Search for the cell housing the specified text and yield its (x, y) center coordinate. 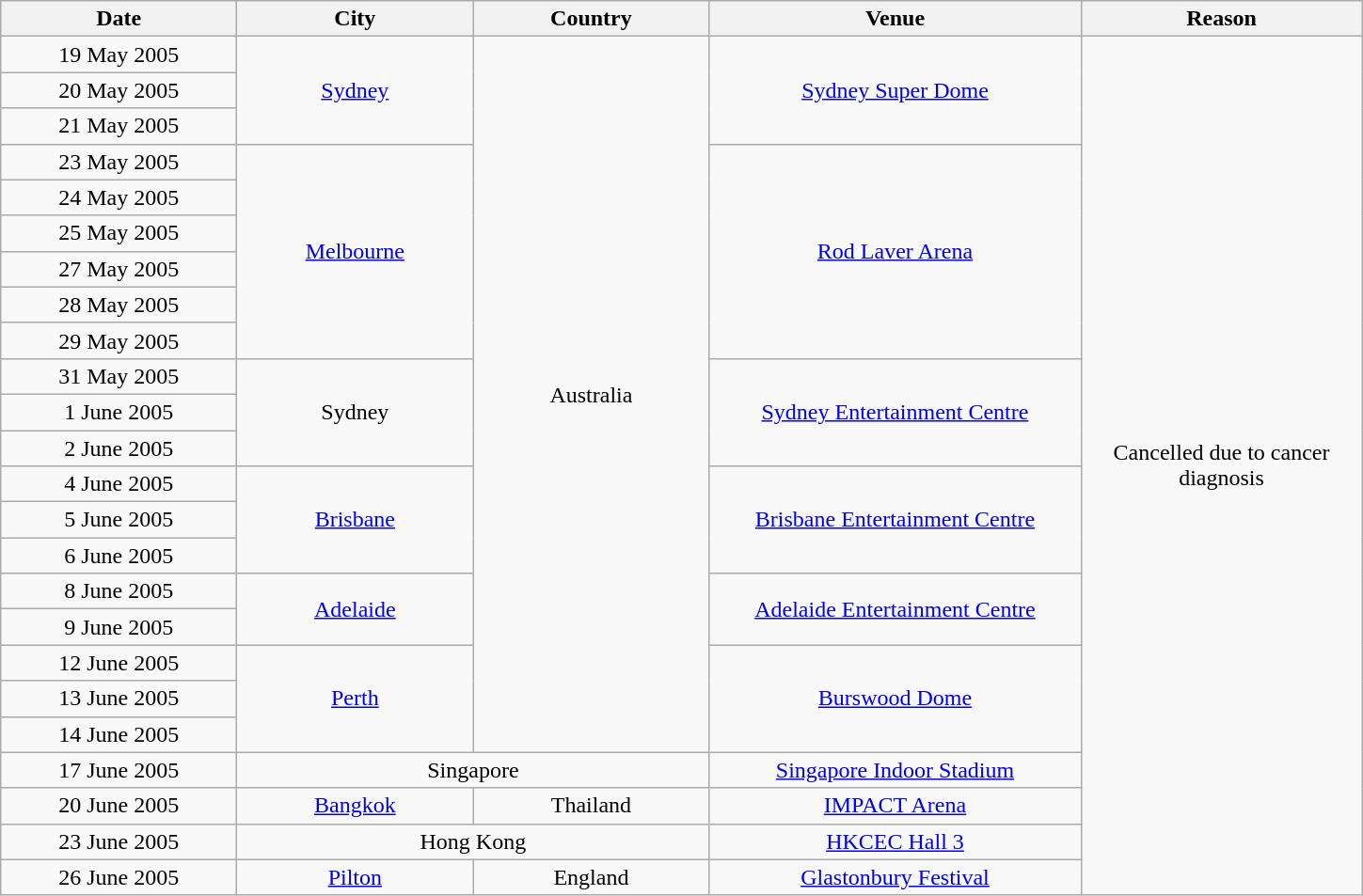
Hong Kong (473, 841)
4 June 2005 (119, 484)
IMPACT Arena (895, 806)
Australia (591, 395)
Singapore Indoor Stadium (895, 770)
Burswood Dome (895, 699)
Brisbane (356, 520)
17 June 2005 (119, 770)
19 May 2005 (119, 55)
23 June 2005 (119, 841)
21 May 2005 (119, 126)
Sydney Entertainment Centre (895, 412)
Adelaide (356, 609)
24 May 2005 (119, 197)
23 May 2005 (119, 162)
Bangkok (356, 806)
14 June 2005 (119, 734)
Reason (1221, 19)
Singapore (473, 770)
Venue (895, 19)
City (356, 19)
Perth (356, 699)
2 June 2005 (119, 448)
25 May 2005 (119, 233)
20 May 2005 (119, 90)
26 June 2005 (119, 877)
Sydney Super Dome (895, 90)
27 May 2005 (119, 269)
9 June 2005 (119, 627)
Brisbane Entertainment Centre (895, 520)
6 June 2005 (119, 556)
1 June 2005 (119, 412)
28 May 2005 (119, 305)
Thailand (591, 806)
HKCEC Hall 3 (895, 841)
5 June 2005 (119, 520)
England (591, 877)
8 June 2005 (119, 591)
Adelaide Entertainment Centre (895, 609)
Country (591, 19)
29 May 2005 (119, 340)
31 May 2005 (119, 376)
Rod Laver Arena (895, 251)
Pilton (356, 877)
13 June 2005 (119, 699)
Melbourne (356, 251)
12 June 2005 (119, 663)
Cancelled due to cancer diagnosis (1221, 466)
20 June 2005 (119, 806)
Glastonbury Festival (895, 877)
Date (119, 19)
